Locate the cell with the specified text and output its [X, Y] center coordinate. 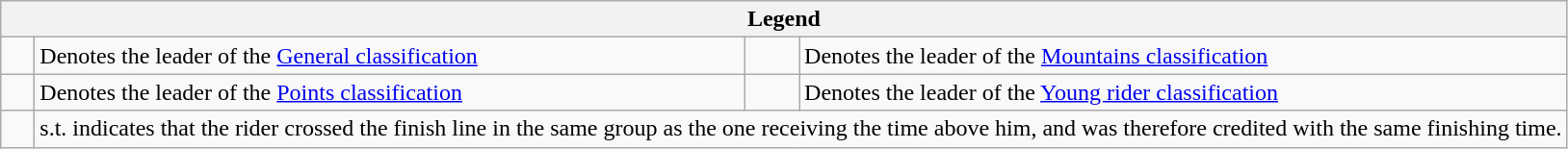
Denotes the leader of the Young rider classification [1184, 92]
Denotes the leader of the General classification [390, 56]
Legend [784, 19]
Denotes the leader of the Mountains classification [1184, 56]
Denotes the leader of the Points classification [390, 92]
